Pinpoint the cell where the given text exists, returning its (X, Y) midpoint coordinate. 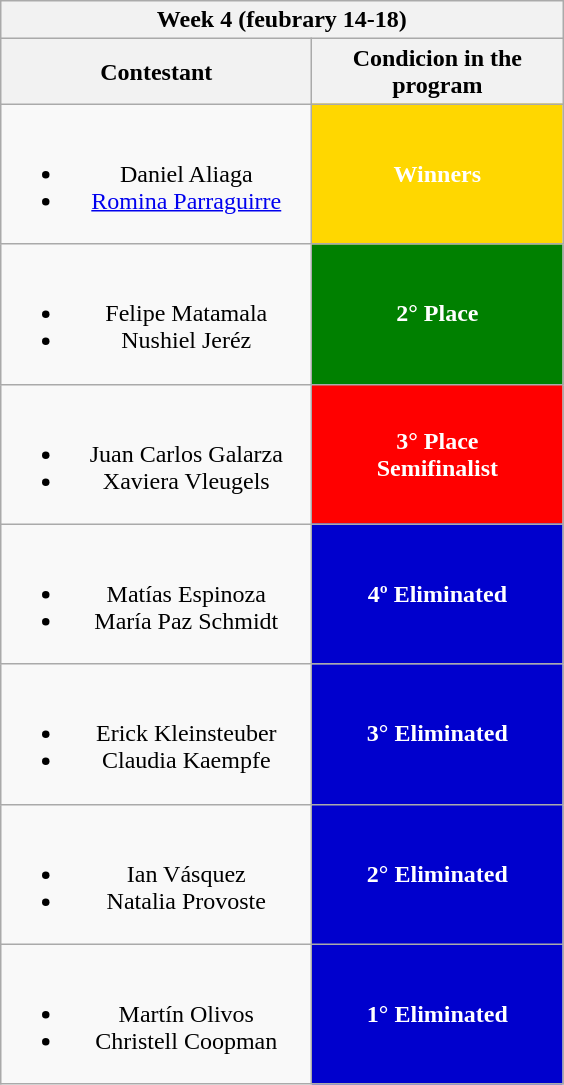
Winners (438, 174)
4º Eliminated (438, 594)
Ian Vásquez Natalia Provoste (156, 874)
Week 4 (feubrary 14-18) (282, 20)
Daniel Aliaga Romina Parraguirre (156, 174)
Erick Kleinsteuber Claudia Kaempfe (156, 734)
3° PlaceSemifinalist (438, 454)
Contestant (156, 72)
1° Eliminated (438, 1014)
Juan Carlos Galarza Xaviera Vleugels (156, 454)
Felipe Matamala Nushiel Jeréz (156, 314)
Matías Espinoza María Paz Schmidt (156, 594)
2° Eliminated (438, 874)
Martín Olivos Christell Coopman (156, 1014)
Condicion in the program (438, 72)
2° Place (438, 314)
3° Eliminated (438, 734)
